Provide the [x, y] coordinate of the cell's center where the given text is located.  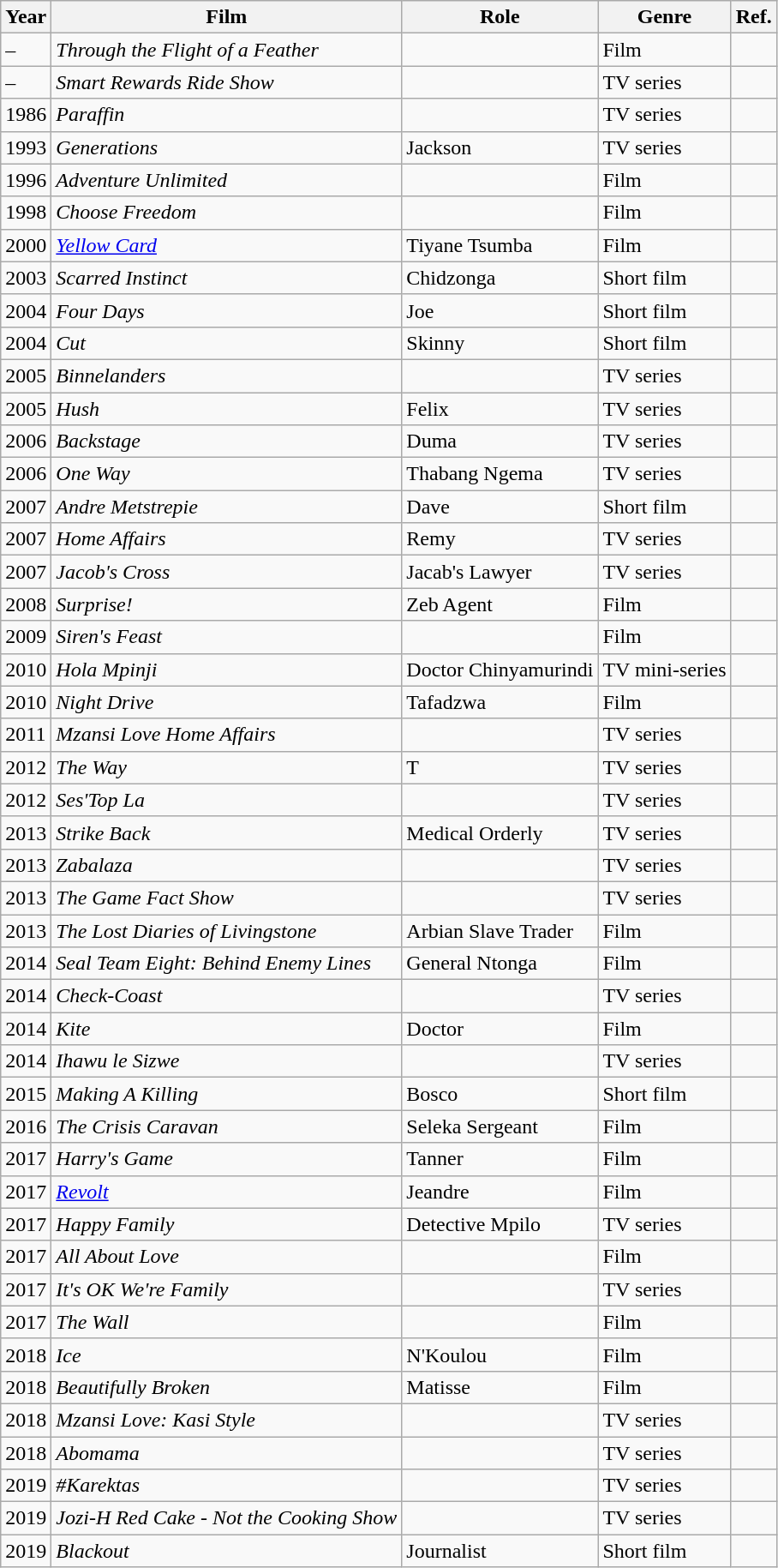
T [500, 767]
Backstage [226, 442]
Tafadzwa [500, 702]
Hola Mpinji [226, 670]
Jozi-H Red Cake - Not the Cooking Show [226, 1518]
Ses'Top La [226, 800]
Choose Freedom [226, 213]
Mzansi Love Home Affairs [226, 735]
2009 [26, 637]
The Game Fact Show [226, 898]
Duma [500, 442]
Role [500, 17]
Abomama [226, 1453]
1986 [26, 115]
Doctor Chinyamurindi [500, 670]
Detective Mpilo [500, 1224]
Home Affairs [226, 539]
The Crisis Caravan [226, 1126]
Bosco [500, 1094]
Scarred Instinct [226, 278]
Seleka Sergeant [500, 1126]
Thabang Ngema [500, 474]
Andre Metstrepie [226, 507]
The Lost Diaries of Livingstone [226, 930]
Cut [226, 343]
2000 [26, 245]
Chidzonga [500, 278]
Revolt [226, 1192]
2015 [26, 1094]
Yellow Card [226, 245]
Jacob's Cross [226, 572]
TV mini-series [665, 670]
Surprise! [226, 604]
Matisse [500, 1387]
#Karektas [226, 1486]
Happy Family [226, 1224]
Four Days [226, 310]
Skinny [500, 343]
Felix [500, 409]
2011 [26, 735]
It's OK We're Family [226, 1289]
Zabalaza [226, 865]
Harry's Game [226, 1159]
Medical Orderly [500, 832]
Zeb Agent [500, 604]
Arbian Slave Trader [500, 930]
Mzansi Love: Kasi Style [226, 1420]
Year [26, 17]
Tiyane Tsumba [500, 245]
Smart Rewards Ride Show [226, 82]
Joe [500, 310]
Jackson [500, 147]
Kite [226, 1029]
1998 [26, 213]
2008 [26, 604]
Ihawu le Sizwe [226, 1061]
Check-Coast [226, 996]
Genre [665, 17]
Ref. [754, 17]
Strike Back [226, 832]
The Wall [226, 1322]
Blackout [226, 1551]
Siren's Feast [226, 637]
Binnelanders [226, 375]
Through the Flight of a Feather [226, 50]
Jacab's Lawyer [500, 572]
Ice [226, 1355]
Doctor [500, 1029]
Making A Killing [226, 1094]
Hush [226, 409]
2003 [26, 278]
2016 [26, 1126]
One Way [226, 474]
Beautifully Broken [226, 1387]
Adventure Unlimited [226, 180]
N'Koulou [500, 1355]
Seal Team Eight: Behind Enemy Lines [226, 964]
Remy [500, 539]
Jeandre [500, 1192]
Dave [500, 507]
Generations [226, 147]
Night Drive [226, 702]
All About Love [226, 1257]
Tanner [500, 1159]
Paraffin [226, 115]
General Ntonga [500, 964]
Journalist [500, 1551]
The Way [226, 767]
1996 [26, 180]
1993 [26, 147]
